For the text-containing cell, return its midpoint in [x, y] coordinate format. 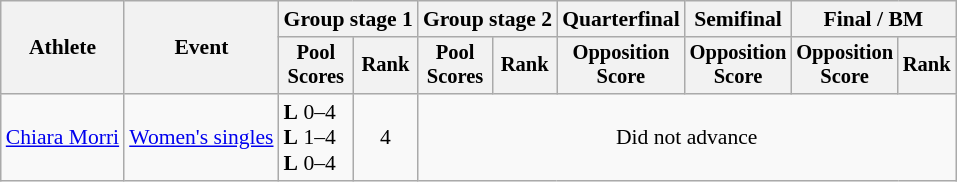
Event [201, 48]
Quarterfinal [621, 19]
Did not advance [687, 138]
4 [386, 138]
Group stage 1 [348, 19]
Group stage 2 [488, 19]
Chiara Morri [62, 138]
L 0–4 L 1–4 L 0–4 [316, 138]
Athlete [62, 48]
Semifinal [738, 19]
Final / BM [873, 19]
Women's singles [201, 138]
